Extract the (X, Y) coordinate from the center of the cell holding the provided text.  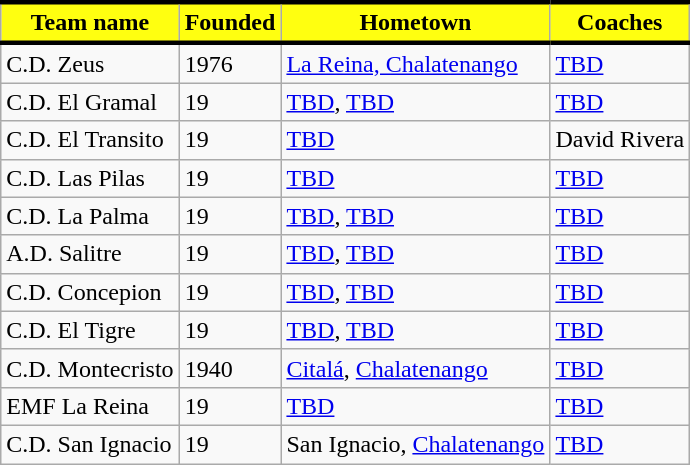
Coaches (620, 22)
C.D. Las Pilas (90, 178)
C.D. Zeus (90, 63)
San Ignacio, Chalatenango (416, 444)
C.D. Concepion (90, 292)
C.D. La Palma (90, 216)
1940 (230, 368)
Citalá, Chalatenango (416, 368)
C.D. El Transito (90, 140)
EMF La Reina (90, 406)
Hometown (416, 22)
La Reina, Chalatenango (416, 63)
C.D. El Tigre (90, 330)
C.D. Montecristo (90, 368)
David Rivera (620, 140)
Founded (230, 22)
C.D. El Gramal (90, 102)
C.D. San Ignacio (90, 444)
Team name (90, 22)
A.D. Salitre (90, 254)
1976 (230, 63)
